Output the (X, Y) coordinate of the center of the cell containing the given text.  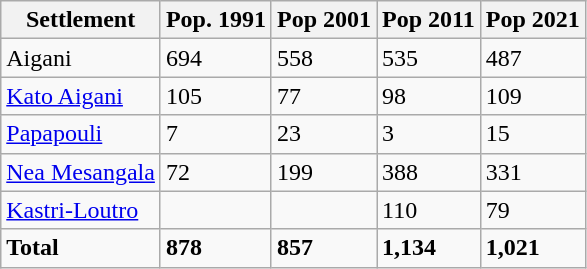
Kato Aigani (81, 96)
23 (324, 134)
77 (324, 96)
Pop 2011 (429, 20)
487 (532, 58)
Kastri-Loutro (81, 210)
388 (429, 172)
Papapouli (81, 134)
15 (532, 134)
Aigani (81, 58)
331 (532, 172)
98 (429, 96)
72 (216, 172)
558 (324, 58)
79 (532, 210)
109 (532, 96)
1,021 (532, 248)
Pop 2021 (532, 20)
3 (429, 134)
Settlement (81, 20)
1,134 (429, 248)
857 (324, 248)
535 (429, 58)
199 (324, 172)
694 (216, 58)
110 (429, 210)
105 (216, 96)
878 (216, 248)
7 (216, 134)
Pop 2001 (324, 20)
Pop. 1991 (216, 20)
Total (81, 248)
Nea Mesangala (81, 172)
